Identify which cell holds the provided text, then report its (x, y) central coordinate. 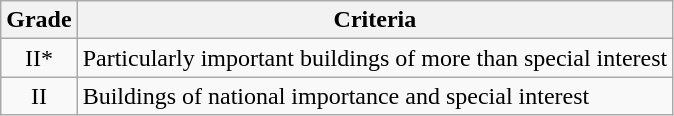
Buildings of national importance and special interest (375, 96)
II (39, 96)
Grade (39, 20)
II* (39, 58)
Particularly important buildings of more than special interest (375, 58)
Criteria (375, 20)
